From the cell containing the given text, extract its center point as [x, y] coordinate. 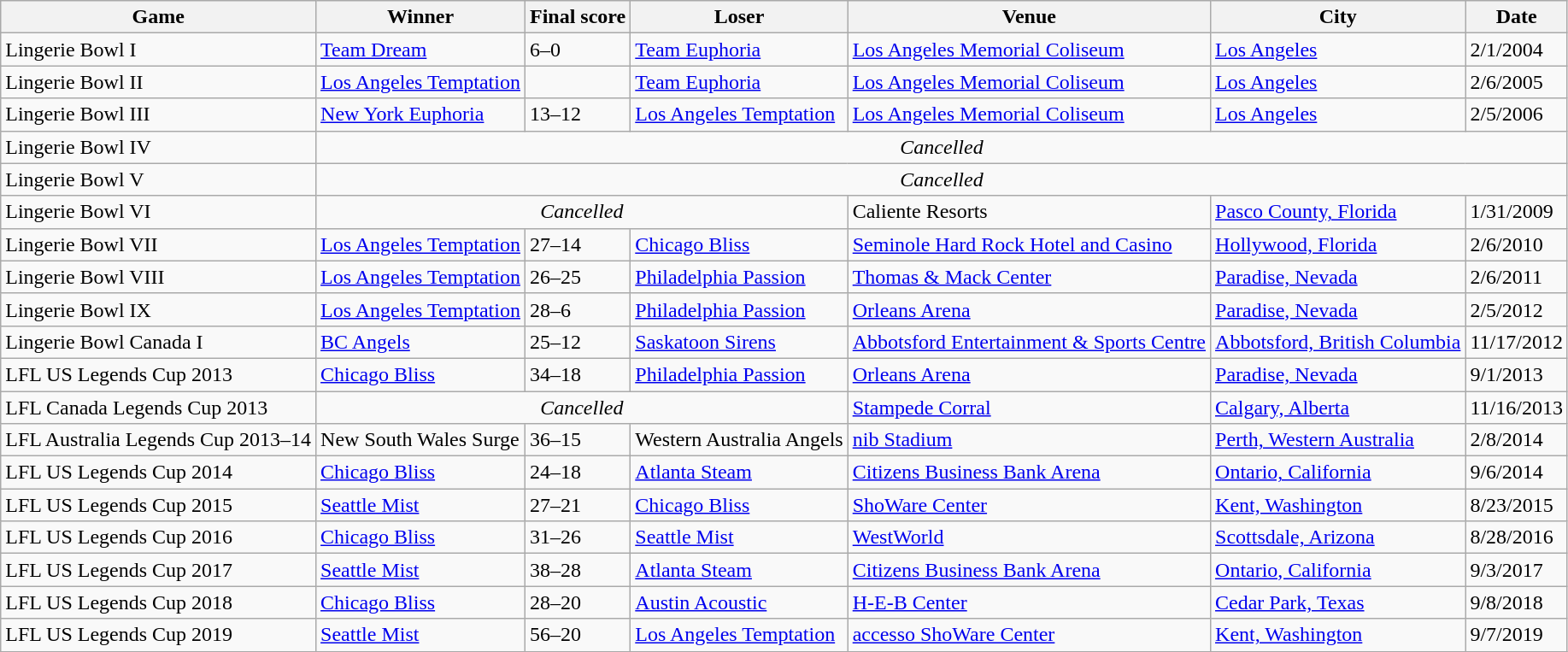
13–12 [578, 115]
38–28 [578, 570]
2/1/2004 [1517, 50]
8/23/2015 [1517, 505]
LFL Canada Legends Cup 2013 [159, 408]
Hollywood, Florida [1338, 244]
25–12 [578, 342]
1/31/2009 [1517, 212]
LFL US Legends Cup 2019 [159, 635]
28–6 [578, 309]
Lingerie Bowl V [159, 179]
BC Angels [420, 342]
Seminole Hard Rock Hotel and Casino [1029, 244]
2/8/2014 [1517, 440]
27–21 [578, 505]
Caliente Resorts [1029, 212]
2/5/2006 [1517, 115]
Venue [1029, 17]
LFL Australia Legends Cup 2013–14 [159, 440]
Lingerie Bowl Canada I [159, 342]
Game [159, 17]
36–15 [578, 440]
Saskatoon Sirens [739, 342]
LFL US Legends Cup 2016 [159, 537]
Calgary, Alberta [1338, 408]
H-E-B Center [1029, 602]
9/3/2017 [1517, 570]
accesso ShoWare Center [1029, 635]
ShoWare Center [1029, 505]
Winner [420, 17]
Perth, Western Australia [1338, 440]
56–20 [578, 635]
Thomas & Mack Center [1029, 277]
Loser [739, 17]
2/6/2010 [1517, 244]
Lingerie Bowl VII [159, 244]
Scottsdale, Arizona [1338, 537]
26–25 [578, 277]
New York Euphoria [420, 115]
Date [1517, 17]
6–0 [578, 50]
New South Wales Surge [420, 440]
Lingerie Bowl III [159, 115]
2/5/2012 [1517, 309]
Cedar Park, Texas [1338, 602]
nib Stadium [1029, 440]
LFL US Legends Cup 2015 [159, 505]
LFL US Legends Cup 2014 [159, 473]
Lingerie Bowl IX [159, 309]
24–18 [578, 473]
LFL US Legends Cup 2018 [159, 602]
2/6/2005 [1517, 82]
34–18 [578, 374]
Abbotsford Entertainment & Sports Centre [1029, 342]
Team Dream [420, 50]
31–26 [578, 537]
9/7/2019 [1517, 635]
Lingerie Bowl VIII [159, 277]
Lingerie Bowl VI [159, 212]
City [1338, 17]
9/1/2013 [1517, 374]
LFL US Legends Cup 2017 [159, 570]
Final score [578, 17]
9/8/2018 [1517, 602]
Pasco County, Florida [1338, 212]
LFL US Legends Cup 2013 [159, 374]
WestWorld [1029, 537]
Lingerie Bowl II [159, 82]
11/17/2012 [1517, 342]
Western Australia Angels [739, 440]
8/28/2016 [1517, 537]
11/16/2013 [1517, 408]
Austin Acoustic [739, 602]
2/6/2011 [1517, 277]
Abbotsford, British Columbia [1338, 342]
Lingerie Bowl I [159, 50]
Stampede Corral [1029, 408]
27–14 [578, 244]
28–20 [578, 602]
9/6/2014 [1517, 473]
Lingerie Bowl IV [159, 147]
